Locate the cell with the specified text and output its [x, y] center coordinate. 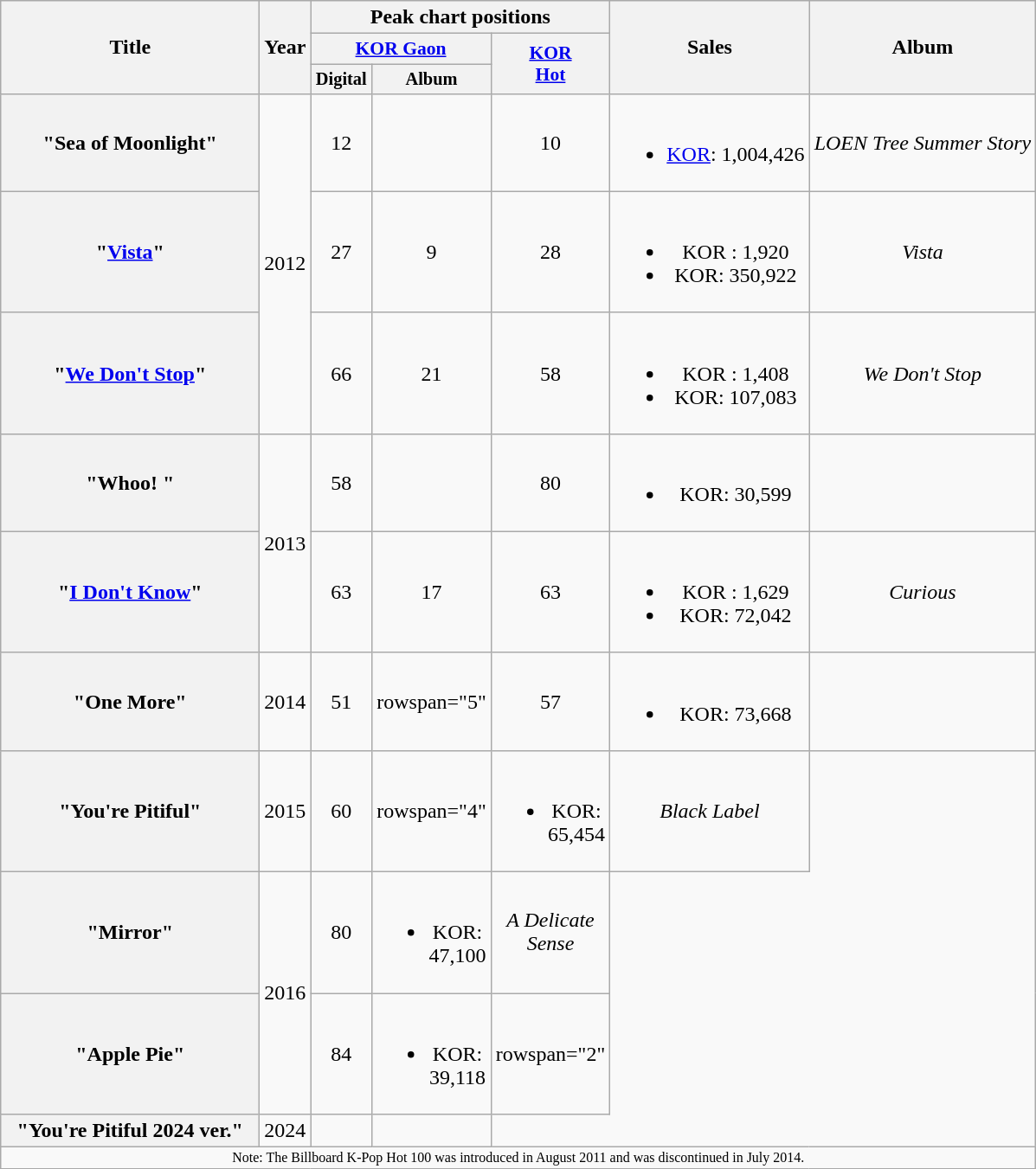
KORHot [550, 64]
KOR : 1,629KOR: 72,042 [710, 592]
27 [341, 252]
2012 [286, 263]
Peak chart positions [460, 17]
KOR Gaon [401, 49]
KOR: 30,599 [710, 483]
KOR: 65,454 [550, 811]
KOR: 73,668 [710, 701]
2016 [286, 993]
Black Label [710, 811]
Digital [341, 79]
Note: The Billboard K-Pop Hot 100 was introduced in August 2011 and was discontinued in July 2014. [518, 1158]
2024 [286, 1131]
KOR: 47,100 [432, 933]
We Don't Stop [923, 373]
84 [341, 1054]
rowspan="4" [432, 811]
12 [341, 142]
"I Don't Know" [130, 592]
Vista [923, 252]
"You're Pitiful 2024 ver." [130, 1131]
17 [432, 592]
51 [341, 701]
KOR : 1,408KOR: 107,083 [710, 373]
Curious [923, 592]
2015 [286, 811]
Year [286, 47]
"Sea of Moonlight" [130, 142]
"We Don't Stop" [130, 373]
21 [432, 373]
"One More" [130, 701]
28 [550, 252]
"Apple Pie" [130, 1054]
Title [130, 47]
KOR : 1,920KOR: 350,922 [710, 252]
rowspan="2" [550, 1054]
2014 [286, 701]
60 [341, 811]
"Whoo! " [130, 483]
"You're Pitiful" [130, 811]
A Delicate Sense [550, 933]
KOR: 39,118 [432, 1054]
Sales [710, 47]
"Vista" [130, 252]
66 [341, 373]
KOR: 1,004,426 [710, 142]
10 [550, 142]
"Mirror" [130, 933]
57 [550, 701]
2013 [286, 543]
rowspan="5" [432, 701]
9 [432, 252]
LOEN Tree Summer Story [923, 142]
